Locate the cell with the specified text and output its [X, Y] center coordinate. 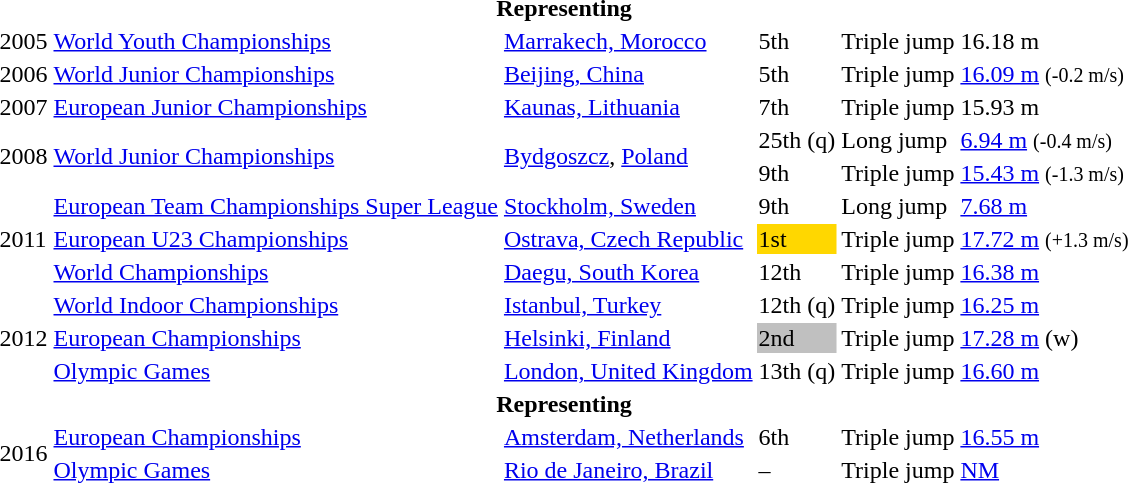
6th [797, 437]
European Team Championships Super League [276, 206]
25th (q) [797, 140]
Istanbul, Turkey [628, 305]
World Youth Championships [276, 41]
Stockholm, Sweden [628, 206]
2nd [797, 338]
1st [797, 239]
European U23 Championships [276, 239]
World Championships [276, 272]
12th (q) [797, 305]
London, United Kingdom [628, 371]
Bydgoszcz, Poland [628, 156]
Helsinki, Finland [628, 338]
Amsterdam, Netherlands [628, 437]
World Indoor Championships [276, 305]
12th [797, 272]
Olympic Games [276, 371]
Ostrava, Czech Republic [628, 239]
European Junior Championships [276, 107]
Marrakech, Morocco [628, 41]
13th (q) [797, 371]
Kaunas, Lithuania [628, 107]
Daegu, South Korea [628, 272]
Beijing, China [628, 74]
7th [797, 107]
